Search for the cell housing the specified text and yield its [X, Y] center coordinate. 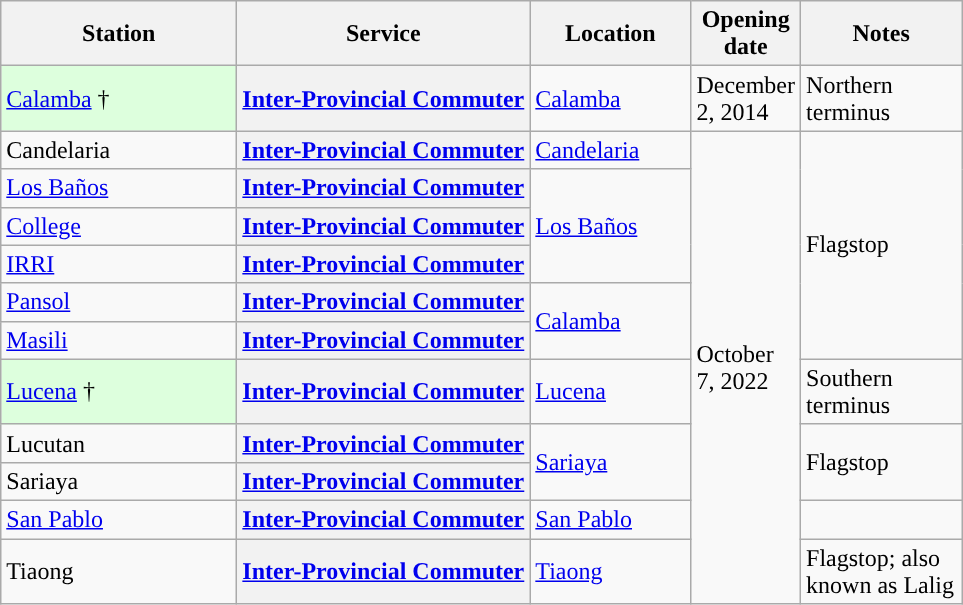
Location [610, 34]
College [119, 226]
October 7, 2022 [746, 368]
Masili [119, 340]
Lucena [610, 392]
Station [119, 34]
December 2, 2014 [746, 98]
Calamba † [119, 98]
Opening date [746, 34]
Northern terminus [882, 98]
Lucutan [119, 443]
Southern terminus [882, 392]
Flagstop; also known as Lalig [882, 570]
IRRI [119, 264]
Notes [882, 34]
Lucena † [119, 392]
Service [384, 34]
Pansol [119, 302]
